Determine the [x, y] coordinate at the center of the cell enclosing the given text.  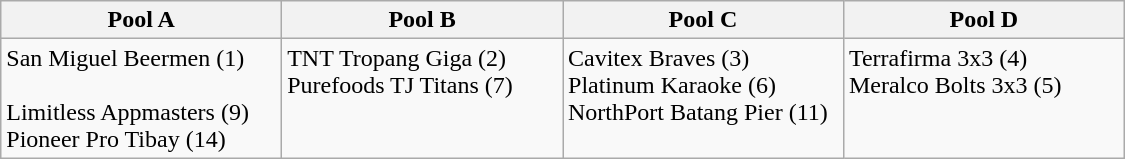
San Miguel Beermen (1) Limitless Appmasters (9) Pioneer Pro Tibay (14) [142, 98]
Pool C [702, 20]
Pool B [422, 20]
Pool D [984, 20]
Terrafirma 3x3 (4) Meralco Bolts 3x3 (5) [984, 98]
Cavitex Braves (3) Platinum Karaoke (6) NorthPort Batang Pier (11) [702, 98]
Pool A [142, 20]
TNT Tropang Giga (2) Purefoods TJ Titans (7) [422, 98]
